Determine the [X, Y] coordinate at the center of the cell enclosing the given text.  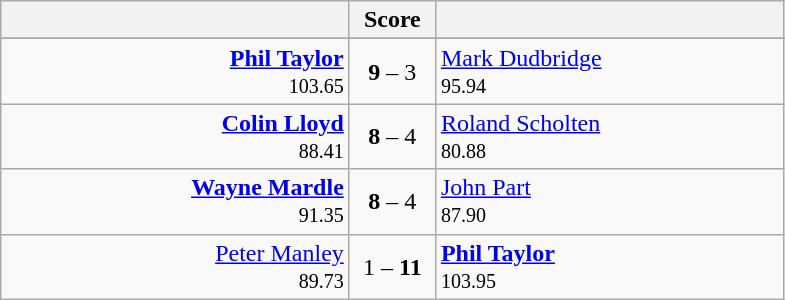
John Part 87.90 [610, 202]
Mark Dudbridge 95.94 [610, 72]
Roland Scholten 80.88 [610, 136]
Score [392, 20]
Wayne Mardle 91.35 [176, 202]
Phil Taylor 103.95 [610, 266]
Phil Taylor 103.65 [176, 72]
1 – 11 [392, 266]
9 – 3 [392, 72]
Peter Manley 89.73 [176, 266]
Colin Lloyd 88.41 [176, 136]
